Return [x, y] of the center of cell containing provided text 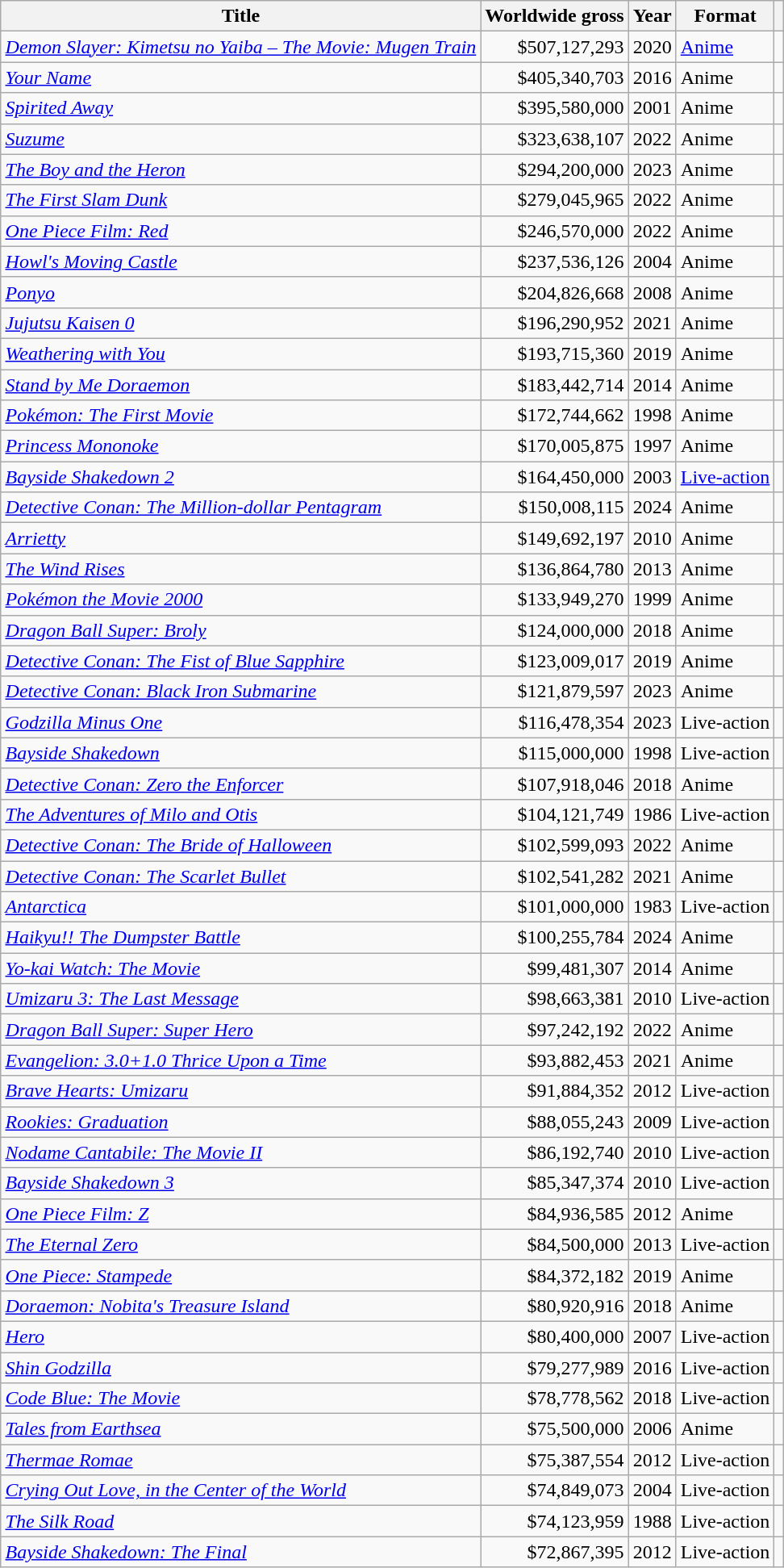
Year [652, 16]
$72,867,395 [555, 1552]
1997 [652, 446]
Thermae Romae [240, 1460]
$193,715,360 [555, 353]
$93,882,453 [555, 1060]
$102,599,093 [555, 845]
Bayside Shakedown 2 [240, 477]
The Eternal Zero [240, 1244]
$172,744,662 [555, 416]
$84,936,585 [555, 1214]
Suzume [240, 139]
$294,200,000 [555, 169]
Bayside Shakedown 3 [240, 1183]
$133,949,270 [555, 600]
Bayside Shakedown [240, 753]
Arrietty [240, 538]
$246,570,000 [555, 231]
2001 [652, 108]
$136,864,780 [555, 569]
Dragon Ball Super: Broly [240, 630]
$84,372,182 [555, 1275]
$74,849,073 [555, 1491]
$74,123,959 [555, 1521]
$101,000,000 [555, 907]
$79,277,989 [555, 1368]
$104,121,749 [555, 814]
The Wind Rises [240, 569]
$80,400,000 [555, 1336]
Jujutsu Kaisen 0 [240, 323]
$91,884,352 [555, 1091]
Antarctica [240, 907]
$115,000,000 [555, 753]
Rookies: Graduation [240, 1122]
Detective Conan: The Bride of Halloween [240, 845]
$88,055,243 [555, 1122]
$507,127,293 [555, 47]
$86,192,740 [555, 1152]
Detective Conan: Zero the Enforcer [240, 784]
2009 [652, 1122]
Haikyu!! The Dumpster Battle [240, 938]
The Silk Road [240, 1521]
$405,340,703 [555, 77]
Ponyo [240, 292]
Doraemon: Nobita's Treasure Island [240, 1306]
$121,879,597 [555, 692]
Shin Godzilla [240, 1368]
One Piece: Stampede [240, 1275]
Bayside Shakedown: The Final [240, 1552]
1999 [652, 600]
Stand by Me Doraemon [240, 385]
2006 [652, 1429]
One Piece Film: Red [240, 231]
Detective Conan: The Million-dollar Pentagram [240, 508]
Yo-kai Watch: The Movie [240, 968]
1988 [652, 1521]
$85,347,374 [555, 1183]
Nodame Cantabile: The Movie II [240, 1152]
Princess Mononoke [240, 446]
$116,478,354 [555, 722]
$204,826,668 [555, 292]
Howl's Moving Castle [240, 261]
$395,580,000 [555, 108]
$183,442,714 [555, 385]
1986 [652, 814]
$279,045,965 [555, 200]
Worldwide gross [555, 16]
$75,500,000 [555, 1429]
$149,692,197 [555, 538]
1983 [652, 907]
Brave Hearts: Umizaru [240, 1091]
$102,541,282 [555, 876]
2008 [652, 292]
Demon Slayer: Kimetsu no Yaiba – The Movie: Mugen Train [240, 47]
$170,005,875 [555, 446]
$97,242,192 [555, 1030]
One Piece Film: Z [240, 1214]
Crying Out Love, in the Center of the World [240, 1491]
Weathering with You [240, 353]
$100,255,784 [555, 938]
Spirited Away [240, 108]
Dragon Ball Super: Super Hero [240, 1030]
Code Blue: The Movie [240, 1399]
Your Name [240, 77]
$237,536,126 [555, 261]
$123,009,017 [555, 661]
$80,920,916 [555, 1306]
$107,918,046 [555, 784]
Detective Conan: Black Iron Submarine [240, 692]
Pokémon: The First Movie [240, 416]
2003 [652, 477]
Format [725, 16]
$323,638,107 [555, 139]
$196,290,952 [555, 323]
Detective Conan: The Scarlet Bullet [240, 876]
$75,387,554 [555, 1460]
$150,008,115 [555, 508]
Title [240, 16]
$78,778,562 [555, 1399]
The Boy and the Heron [240, 169]
$99,481,307 [555, 968]
Umizaru 3: The Last Message [240, 999]
2020 [652, 47]
Godzilla Minus One [240, 722]
Detective Conan: The Fist of Blue Sapphire [240, 661]
The First Slam Dunk [240, 200]
Hero [240, 1336]
Pokémon the Movie 2000 [240, 600]
$98,663,381 [555, 999]
Evangelion: 3.0+1.0 Thrice Upon a Time [240, 1060]
$124,000,000 [555, 630]
$84,500,000 [555, 1244]
Tales from Earthsea [240, 1429]
2007 [652, 1336]
$164,450,000 [555, 477]
The Adventures of Milo and Otis [240, 814]
